Identify which cell holds the provided text, then report its [x, y] central coordinate. 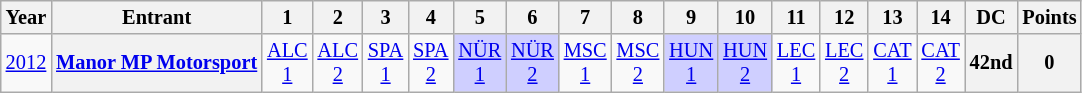
CAT2 [940, 63]
0 [1049, 63]
HUN1 [691, 63]
NÜR2 [532, 63]
MSC1 [586, 63]
10 [745, 17]
9 [691, 17]
3 [386, 17]
HUN2 [745, 63]
Year [26, 17]
ALC2 [338, 63]
SPA2 [430, 63]
2012 [26, 63]
7 [586, 17]
Points [1049, 17]
DC [992, 17]
CAT1 [892, 63]
11 [796, 17]
Entrant [156, 17]
4 [430, 17]
MSC2 [638, 63]
42nd [992, 63]
13 [892, 17]
2 [338, 17]
8 [638, 17]
SPA1 [386, 63]
LEC1 [796, 63]
1 [287, 17]
12 [844, 17]
NÜR1 [480, 63]
ALC1 [287, 63]
Manor MP Motorsport [156, 63]
LEC2 [844, 63]
6 [532, 17]
5 [480, 17]
14 [940, 17]
